Extract the [X, Y] coordinate from the center of the cell holding the provided text.  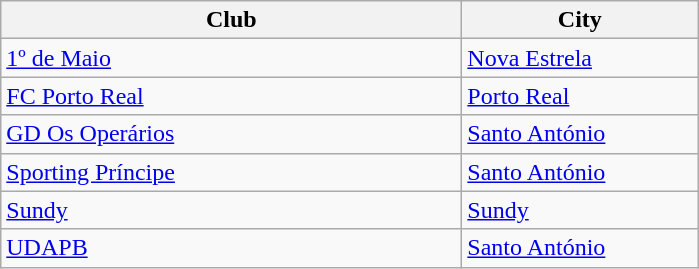
Nova Estrela [580, 58]
UDAPB [232, 248]
City [580, 20]
FC Porto Real [232, 96]
Porto Real [580, 96]
Club [232, 20]
1º de Maio [232, 58]
Sporting Príncipe [232, 172]
GD Os Operários [232, 134]
